Pinpoint the cell where the given text exists, returning its [x, y] midpoint coordinate. 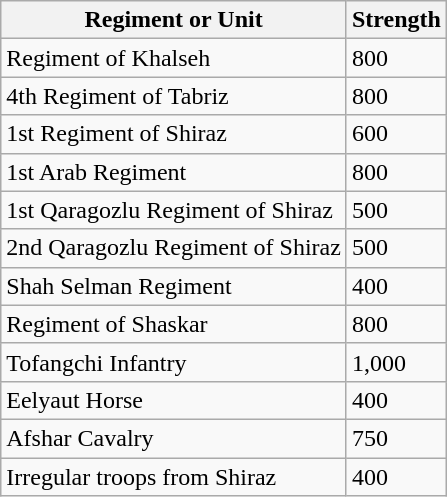
2nd Qaragozlu Regiment of Shiraz [174, 248]
750 [396, 438]
Tofangchi Infantry [174, 362]
Afshar Cavalry [174, 438]
1st Regiment of Shiraz [174, 134]
Eelyaut Horse [174, 400]
Regiment of Khalseh [174, 58]
Regiment of Shaskar [174, 324]
Shah Selman Regiment [174, 286]
1,000 [396, 362]
Irregular troops from Shiraz [174, 477]
1st Arab Regiment [174, 172]
4th Regiment of Tabriz [174, 96]
600 [396, 134]
Regiment or Unit [174, 20]
Strength [396, 20]
1st Qaragozlu Regiment of Shiraz [174, 210]
